Return the (x, y) coordinate for the center point of the cell that contains the specified text.  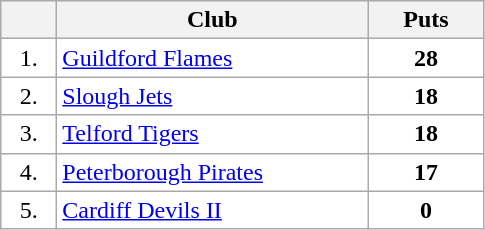
4. (29, 172)
0 (426, 210)
Cardiff Devils II (212, 210)
Peterborough Pirates (212, 172)
Guildford Flames (212, 58)
28 (426, 58)
3. (29, 134)
2. (29, 96)
Slough Jets (212, 96)
5. (29, 210)
17 (426, 172)
Club (212, 20)
Telford Tigers (212, 134)
Puts (426, 20)
1. (29, 58)
